Return the (x, y) coordinate for the center point of the cell that contains the specified text.  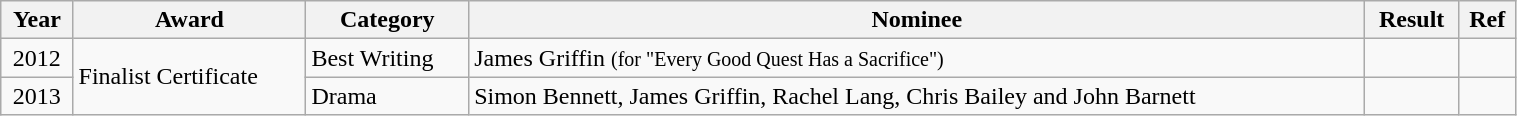
Drama (388, 96)
Category (388, 20)
2012 (37, 58)
Finalist Certificate (190, 77)
Result (1412, 20)
Simon Bennett, James Griffin, Rachel Lang, Chris Bailey and John Barnett (917, 96)
2013 (37, 96)
James Griffin (for "Every Good Quest Has a Sacrifice") (917, 58)
Nominee (917, 20)
Award (190, 20)
Best Writing (388, 58)
Year (37, 20)
Ref (1487, 20)
